Find where the given text appears and provide that cell's center as (X, Y) coordinate. 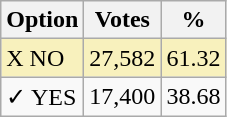
27,582 (122, 58)
% (194, 20)
38.68 (194, 97)
✓ YES (42, 97)
Votes (122, 20)
17,400 (122, 97)
X NO (42, 58)
Option (42, 20)
61.32 (194, 58)
